Find where the given text appears and provide that cell's center as [x, y] coordinate. 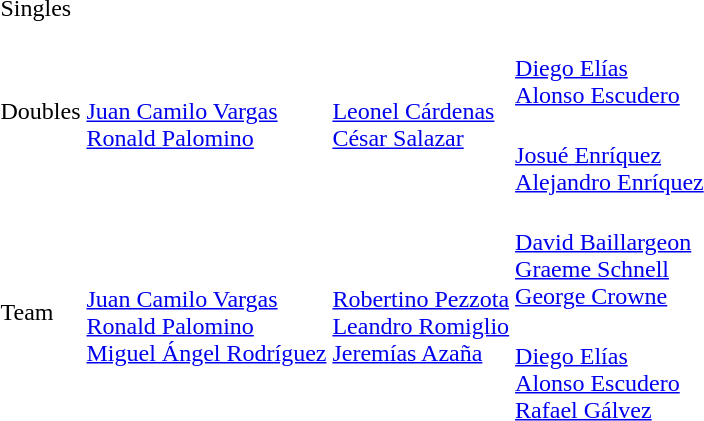
Leonel CárdenasCésar Salazar [421, 112]
Juan Camilo VargasRonald Palomino [206, 112]
